Locate the cell with the specified text and output its [x, y] center coordinate. 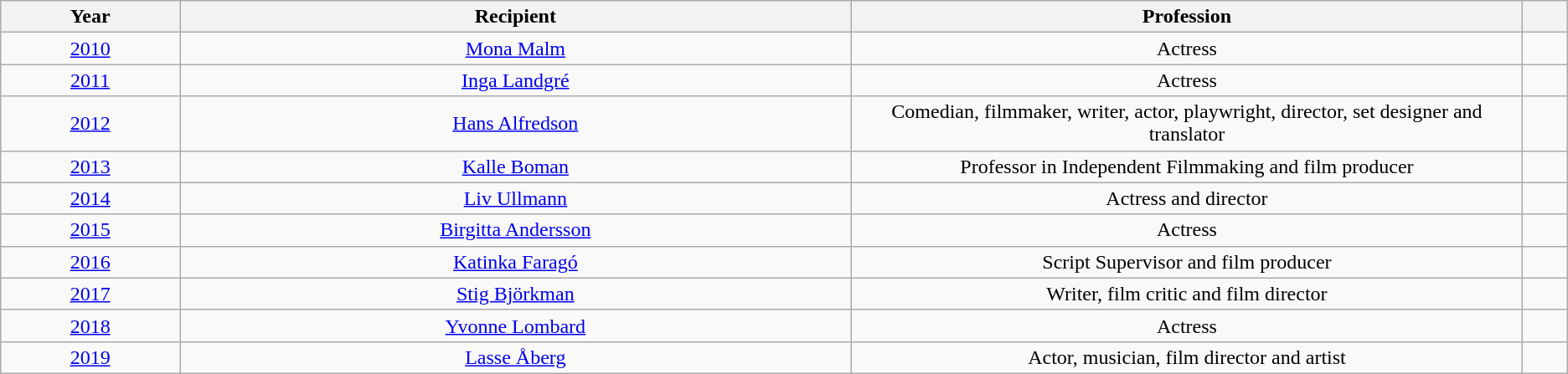
Birgitta Andersson [515, 230]
2014 [90, 198]
Kalle Boman [515, 167]
Professor in Independent Filmmaking and film producer [1187, 167]
2018 [90, 325]
2017 [90, 294]
2012 [90, 124]
2013 [90, 167]
Year [90, 17]
2011 [90, 80]
Profession [1187, 17]
2010 [90, 49]
2016 [90, 262]
Lasse Åberg [515, 357]
Writer, film critic and film director [1187, 294]
Recipient [515, 17]
Hans Alfredson [515, 124]
Inga Landgré [515, 80]
Mona Malm [515, 49]
Yvonne Lombard [515, 325]
Stig Björkman [515, 294]
2015 [90, 230]
Katinka Faragó [515, 262]
Liv Ullmann [515, 198]
Actress and director [1187, 198]
2019 [90, 357]
Actor, musician, film director and artist [1187, 357]
Comedian, filmmaker, writer, actor, playwright, director, set designer and translator [1187, 124]
Script Supervisor and film producer [1187, 262]
